Scan for the cell matching the given text and deliver its [X, Y] coordinate at center. 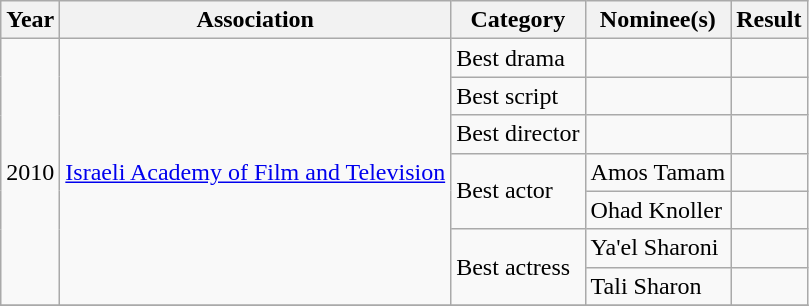
Nominee(s) [658, 20]
Association [256, 20]
Tali Sharon [658, 286]
Amos Tamam [658, 172]
Best director [518, 134]
2010 [30, 172]
Israeli Academy of Film and Television [256, 172]
Result [769, 20]
Best drama [518, 58]
Best script [518, 96]
Best actor [518, 191]
Year [30, 20]
Ya'el Sharoni [658, 248]
Category [518, 20]
Best actress [518, 267]
Ohad Knoller [658, 210]
